Identify which cell holds the provided text, then report its [X, Y] central coordinate. 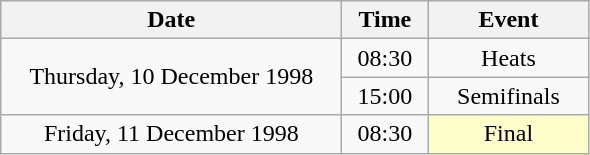
Thursday, 10 December 1998 [172, 77]
Time [385, 20]
15:00 [385, 96]
Friday, 11 December 1998 [172, 134]
Semifinals [508, 96]
Event [508, 20]
Final [508, 134]
Heats [508, 58]
Date [172, 20]
